Identify which cell holds the provided text, then report its [x, y] central coordinate. 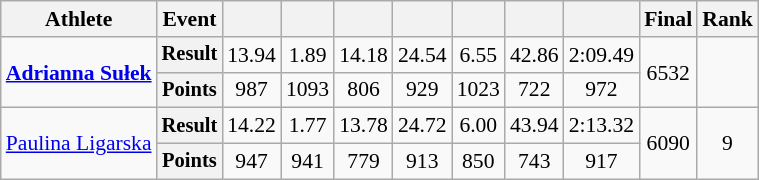
6532 [668, 72]
779 [364, 162]
Adrianna Sułek [79, 72]
6.00 [478, 126]
1023 [478, 90]
972 [602, 90]
913 [422, 162]
14.18 [364, 55]
947 [252, 162]
917 [602, 162]
941 [308, 162]
13.78 [364, 126]
24.54 [422, 55]
2:13.32 [602, 126]
43.94 [534, 126]
Final [668, 19]
6.55 [478, 55]
929 [422, 90]
9 [728, 144]
Athlete [79, 19]
13.94 [252, 55]
Rank [728, 19]
1.77 [308, 126]
6090 [668, 144]
42.86 [534, 55]
850 [478, 162]
1.89 [308, 55]
743 [534, 162]
806 [364, 90]
Event [190, 19]
1093 [308, 90]
24.72 [422, 126]
987 [252, 90]
14.22 [252, 126]
2:09.49 [602, 55]
Paulina Ligarska [79, 144]
722 [534, 90]
